Determine the (X, Y) coordinate at the center of the cell enclosing the given text.  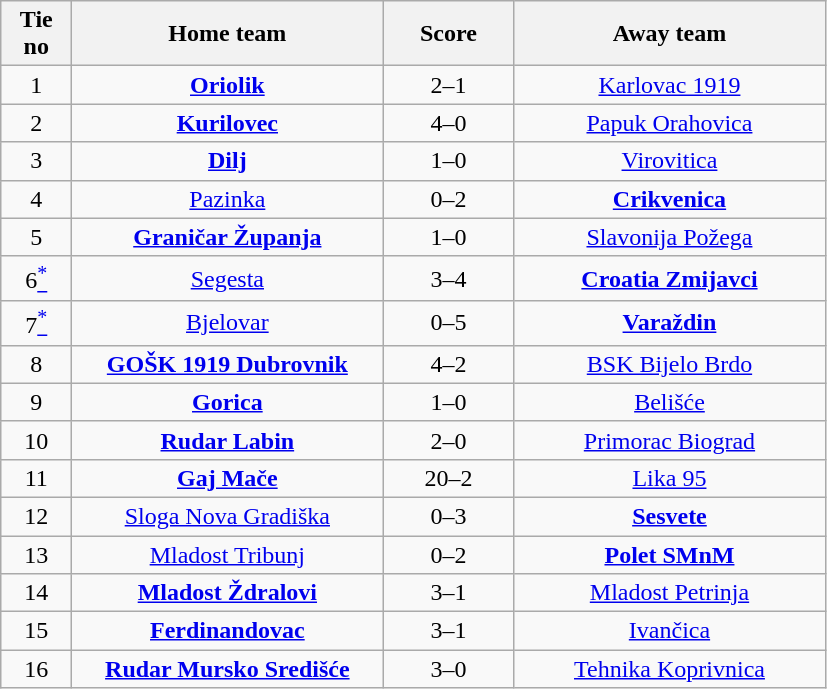
Tehnika Koprivnica (670, 669)
Gaj Mače (228, 478)
Mladost Ždralovi (228, 593)
Slavonija Požega (670, 237)
Varaždin (670, 324)
Oriolik (228, 85)
4 (36, 199)
4–2 (448, 364)
1 (36, 85)
Dilj (228, 161)
12 (36, 516)
5 (36, 237)
Home team (228, 34)
16 (36, 669)
Ferdinandovac (228, 631)
Papuk Orahovica (670, 123)
13 (36, 555)
Pazinka (228, 199)
2–0 (448, 440)
GOŠK 1919 Dubrovnik (228, 364)
Mladost Petrinja (670, 593)
9 (36, 402)
Karlovac 1919 (670, 85)
Primorac Biograd (670, 440)
Sesvete (670, 516)
2–1 (448, 85)
20–2 (448, 478)
0–3 (448, 516)
Polet SMnM (670, 555)
Rudar Mursko Središće (228, 669)
0–5 (448, 324)
Gorica (228, 402)
3 (36, 161)
Belišće (670, 402)
Lika 95 (670, 478)
7* (36, 324)
Segesta (228, 278)
Kurilovec (228, 123)
Tie no (36, 34)
6* (36, 278)
3–4 (448, 278)
Away team (670, 34)
8 (36, 364)
Mladost Tribunj (228, 555)
BSK Bijelo Brdo (670, 364)
Ivančica (670, 631)
14 (36, 593)
11 (36, 478)
Rudar Labin (228, 440)
Croatia Zmijavci (670, 278)
Crikvenica (670, 199)
Sloga Nova Gradiška (228, 516)
2 (36, 123)
15 (36, 631)
4–0 (448, 123)
10 (36, 440)
Graničar Županja (228, 237)
Score (448, 34)
Virovitica (670, 161)
3–0 (448, 669)
Bjelovar (228, 324)
